Identify which cell holds the provided text, then report its (X, Y) central coordinate. 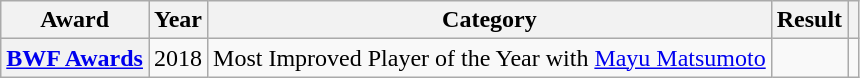
BWF Awards (75, 58)
Result (809, 20)
2018 (178, 58)
Award (75, 20)
Year (178, 20)
Category (490, 20)
Most Improved Player of the Year with Mayu Matsumoto (490, 58)
